Detect which cell encompasses the target text, then output its (X, Y) center coordinate. 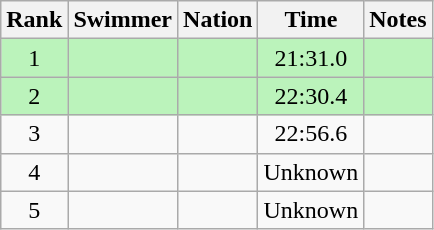
3 (34, 134)
Time (311, 20)
2 (34, 96)
Swimmer (123, 20)
Nation (218, 20)
4 (34, 172)
22:56.6 (311, 134)
21:31.0 (311, 58)
5 (34, 210)
Rank (34, 20)
1 (34, 58)
22:30.4 (311, 96)
Notes (398, 20)
